Identify which cell holds the provided text, then report its (X, Y) central coordinate. 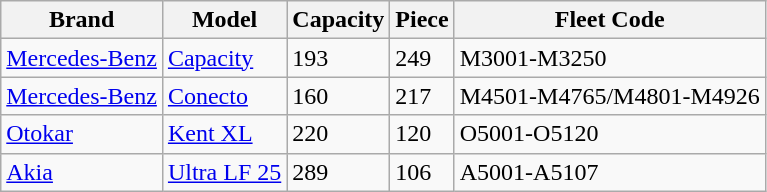
O5001-O5120 (610, 134)
220 (338, 134)
Otokar (82, 134)
193 (338, 58)
289 (338, 172)
M3001-M3250 (610, 58)
M4501-M4765/M4801-M4926 (610, 96)
Brand (82, 20)
Model (224, 20)
Akia (82, 172)
Ultra LF 25 (224, 172)
120 (422, 134)
A5001-A5107 (610, 172)
Conecto (224, 96)
Piece (422, 20)
249 (422, 58)
Kent XL (224, 134)
106 (422, 172)
160 (338, 96)
Fleet Code (610, 20)
217 (422, 96)
